Identify which cell holds the provided text, then report its (x, y) central coordinate. 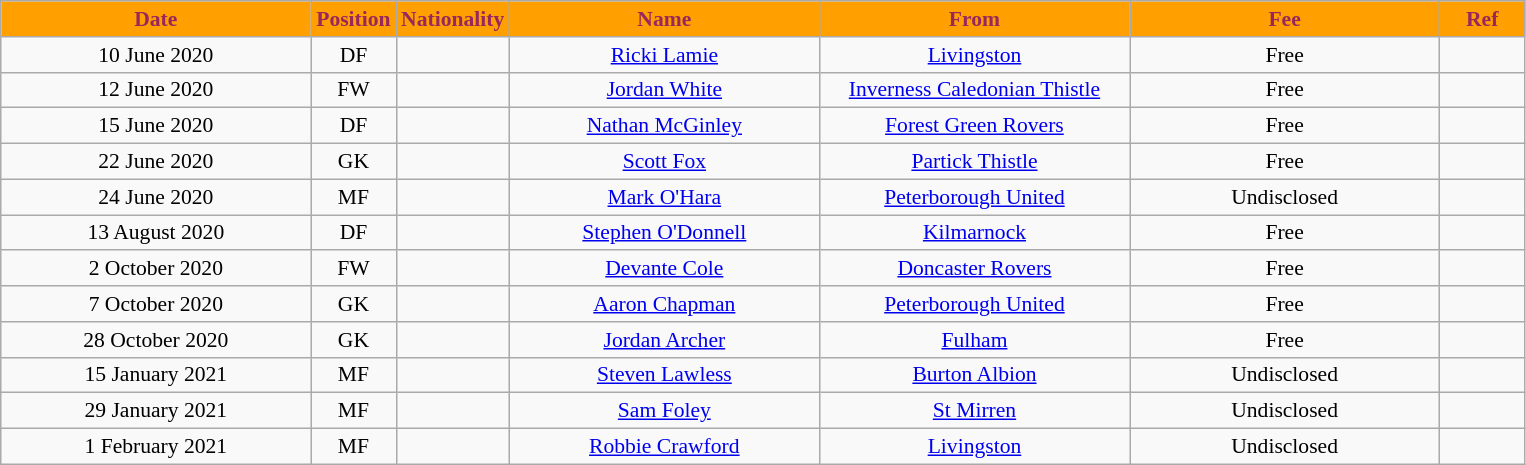
Date (156, 19)
24 June 2020 (156, 197)
Devante Cole (664, 269)
Mark O'Hara (664, 197)
Doncaster Rovers (974, 269)
Position (354, 19)
Ricki Lamie (664, 55)
Fulham (974, 340)
7 October 2020 (156, 304)
Robbie Crawford (664, 447)
28 October 2020 (156, 340)
Burton Albion (974, 375)
Name (664, 19)
15 January 2021 (156, 375)
Forest Green Rovers (974, 126)
12 June 2020 (156, 90)
13 August 2020 (156, 233)
15 June 2020 (156, 126)
Nationality (452, 19)
Nathan McGinley (664, 126)
Ref (1482, 19)
St Mirren (974, 411)
22 June 2020 (156, 162)
2 October 2020 (156, 269)
Jordan White (664, 90)
From (974, 19)
Aaron Chapman (664, 304)
Kilmarnock (974, 233)
Stephen O'Donnell (664, 233)
Steven Lawless (664, 375)
Inverness Caledonian Thistle (974, 90)
Scott Fox (664, 162)
10 June 2020 (156, 55)
Sam Foley (664, 411)
1 February 2021 (156, 447)
Fee (1285, 19)
Jordan Archer (664, 340)
29 January 2021 (156, 411)
Partick Thistle (974, 162)
